Return [X, Y] of the center of cell containing provided text 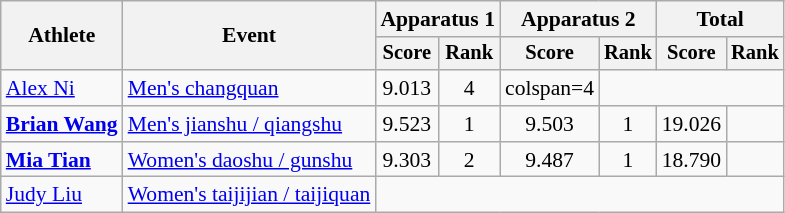
Apparatus 1 [438, 19]
9.523 [406, 124]
19.026 [692, 124]
Judy Liu [62, 195]
Athlete [62, 36]
Brian Wang [62, 124]
Women's taijijian / taijiquan [250, 195]
9.487 [550, 160]
9.503 [550, 124]
18.790 [692, 160]
Women's daoshu / gunshu [250, 160]
9.013 [406, 88]
colspan=4 [550, 88]
Men's jianshu / qiangshu [250, 124]
Alex Ni [62, 88]
Mia Tian [62, 160]
2 [469, 160]
Event [250, 36]
4 [469, 88]
Total [720, 19]
Apparatus 2 [578, 19]
9.303 [406, 160]
Men's changquan [250, 88]
